Detect which cell encompasses the target text, then output its (X, Y) center coordinate. 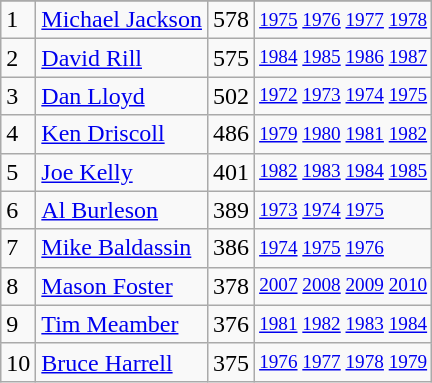
1984 1985 1986 1987 (344, 58)
David Rill (122, 58)
7 (18, 248)
1981 1982 1983 1984 (344, 324)
Mason Foster (122, 286)
389 (230, 210)
1982 1983 1984 1985 (344, 172)
502 (230, 96)
375 (230, 362)
4 (18, 134)
9 (18, 324)
1973 1974 1975 (344, 210)
1979 1980 1981 1982 (344, 134)
8 (18, 286)
2007 2008 2009 2010 (344, 286)
Joe Kelly (122, 172)
386 (230, 248)
6 (18, 210)
3 (18, 96)
Bruce Harrell (122, 362)
Michael Jackson (122, 20)
2 (18, 58)
1976 1977 1978 1979 (344, 362)
575 (230, 58)
1974 1975 1976 (344, 248)
Mike Baldassin (122, 248)
376 (230, 324)
10 (18, 362)
Dan Lloyd (122, 96)
5 (18, 172)
Tim Meamber (122, 324)
486 (230, 134)
1972 1973 1974 1975 (344, 96)
378 (230, 286)
578 (230, 20)
1975 1976 1977 1978 (344, 20)
1 (18, 20)
Ken Driscoll (122, 134)
401 (230, 172)
Al Burleson (122, 210)
